Extract the (x, y) coordinate from the center of the cell holding the provided text.  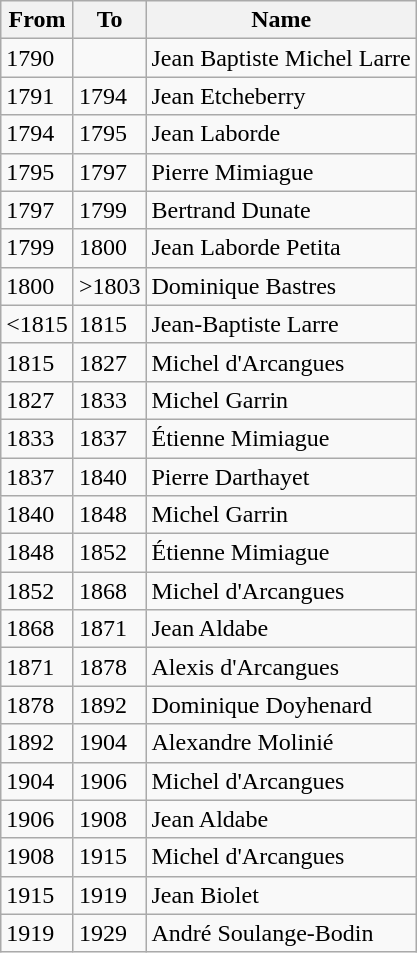
1929 (110, 933)
Jean Laborde (281, 134)
Jean Etcheberry (281, 96)
Jean Laborde Petita (281, 248)
Dominique Doyhenard (281, 705)
1790 (38, 58)
<1815 (38, 324)
>1803 (110, 286)
Name (281, 20)
Jean Baptiste Michel Larre (281, 58)
1791 (38, 96)
Pierre Mimiague (281, 172)
Bertrand Dunate (281, 210)
Jean Biolet (281, 895)
To (110, 20)
Pierre Darthayet (281, 477)
Alexis d'Arcangues (281, 667)
Alexandre Molinié (281, 743)
Dominique Bastres (281, 286)
Jean-Baptiste Larre (281, 324)
André Soulange-Bodin (281, 933)
From (38, 20)
